Determine the (X, Y) coordinate at the center of the cell enclosing the given text.  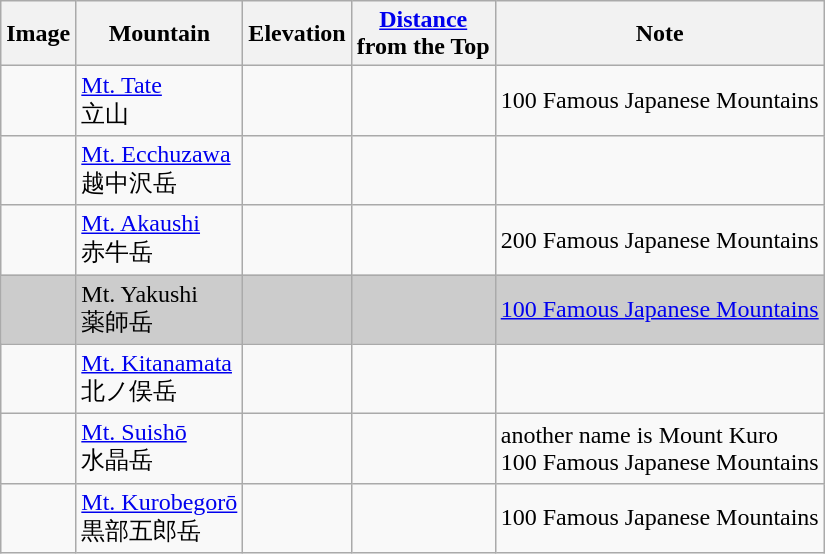
another name is Mount Kuro100 Famous Japanese Mountains (660, 449)
Mt. Tate立山 (160, 101)
200 Famous Japanese Mountains (660, 240)
Mt. Suishō水晶岳 (160, 449)
Mt. Kurobegorō黒部五郎岳 (160, 518)
Image (38, 34)
Mt. Yakushi薬師岳 (160, 309)
Elevation (297, 34)
Distancefrom the Top (423, 34)
Mt. Kitanamata北ノ俣岳 (160, 379)
Note (660, 34)
Mountain (160, 34)
Mt. Ecchuzawa越中沢岳 (160, 170)
Mt. Akaushi赤牛岳 (160, 240)
